Find where the given text appears and provide that cell's center as [X, Y] coordinate. 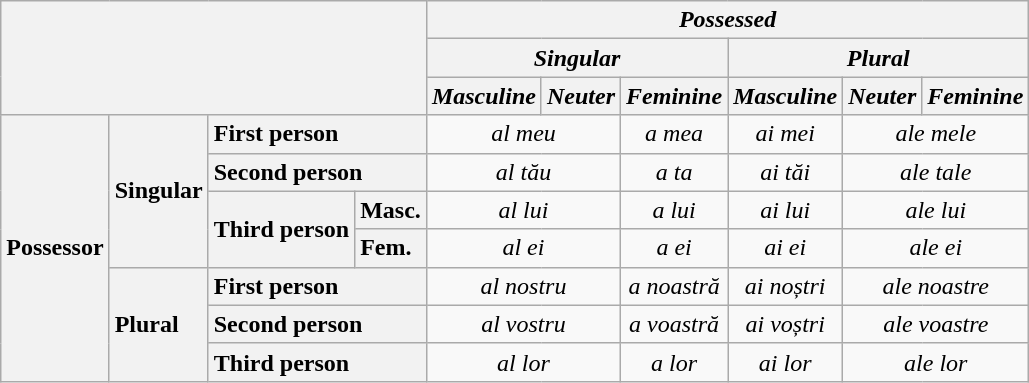
ale lor [936, 362]
ale tale [936, 172]
a lor [674, 362]
al meu [523, 134]
ale lui [936, 210]
ale noastre [936, 286]
a voastră [674, 324]
a ta [674, 172]
al tău [523, 172]
ai lui [786, 210]
Possessor [55, 248]
ai ei [786, 248]
Fem. [391, 248]
Masc. [391, 210]
a mea [674, 134]
a lui [674, 210]
al vostru [523, 324]
ai voștri [786, 324]
al lui [523, 210]
ai lor [786, 362]
Possessed [727, 20]
ai tăi [786, 172]
ale voastre [936, 324]
ai noștri [786, 286]
ai mei [786, 134]
ale ei [936, 248]
ale mele [936, 134]
a noastră [674, 286]
a ei [674, 248]
al ei [523, 248]
al lor [523, 362]
al nostru [523, 286]
